Scan for the cell matching the given text and deliver its (X, Y) coordinate at center. 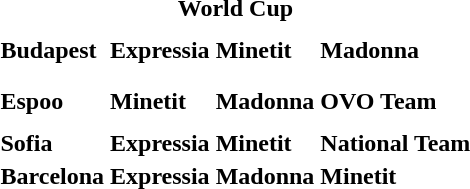
Madonna (265, 101)
